Provide the [X, Y] coordinate of the cell's center where the given text is located.  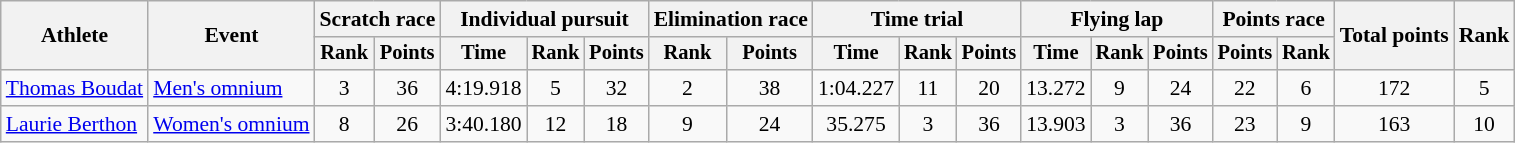
32 [616, 88]
4:19.918 [483, 88]
23 [1245, 124]
Men's omnium [231, 88]
Thomas Boudat [74, 88]
Athlete [74, 36]
13.903 [1056, 124]
Event [231, 36]
11 [928, 88]
2 [688, 88]
12 [556, 124]
Total points [1394, 36]
1:04.227 [856, 88]
22 [1245, 88]
20 [989, 88]
10 [1484, 124]
Laurie Berthon [74, 124]
Individual pursuit [544, 19]
35.275 [856, 124]
163 [1394, 124]
8 [344, 124]
Women's omnium [231, 124]
38 [770, 88]
13.272 [1056, 88]
Points race [1274, 19]
Time trial [917, 19]
Elimination race [731, 19]
172 [1394, 88]
Flying lap [1116, 19]
Scratch race [378, 19]
6 [1306, 88]
26 [407, 124]
3:40.180 [483, 124]
18 [616, 124]
